Return [X, Y] of the center of cell containing provided text 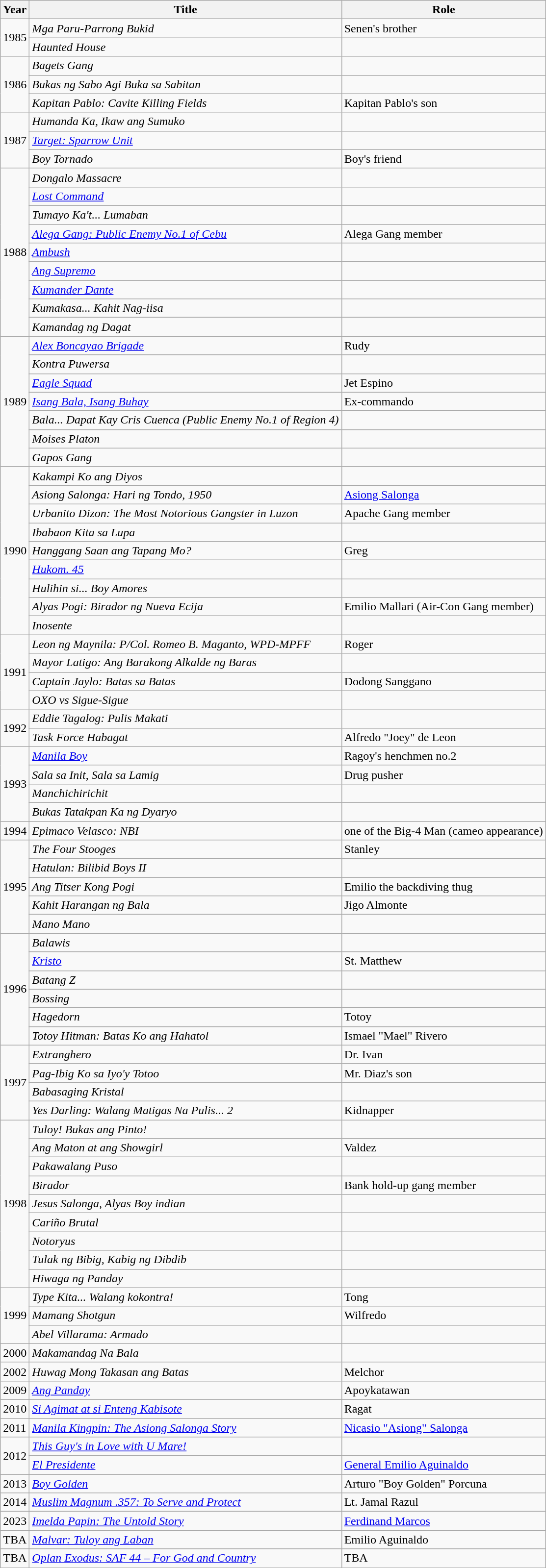
Nicasio "Asiong" Salonga [443, 1428]
This Guy's in Love with U Mare! [185, 1446]
1988 [15, 252]
Batang Z [185, 980]
Rudy [443, 346]
Kapitan Pablo: Cavite Killing Fields [185, 103]
Jigo Almonte [443, 905]
1985 [15, 38]
Bala... Dapat Kay Cris Cuenca (Public Enemy No.1 of Region 4) [185, 420]
2000 [15, 1353]
Tuloy! Bukas ang Pinto! [185, 1129]
Arturo "Boy Golden" Porcuna [443, 1484]
Ambush [185, 252]
Ragat [443, 1409]
1996 [15, 989]
Roger [443, 644]
1987 [15, 140]
Eddie Tagalog: Pulis Makati [185, 719]
1999 [15, 1316]
Imelda Papin: The Untold Story [185, 1521]
Kakampi Ko ang Diyos [185, 476]
Tulak ng Bibig, Kabig ng Dibdib [185, 1260]
1986 [15, 84]
Type Kita... Walang kokontra! [185, 1297]
Ibabaon Kita sa Lupa [185, 532]
Dr. Ivan [443, 1054]
Title [185, 10]
Moises Platon [185, 439]
1991 [15, 672]
Abel Villarama: Armado [185, 1334]
Dongalo Massacre [185, 177]
Task Force Habagat [185, 737]
Kristo [185, 961]
Target: Sparrow Unit [185, 140]
Hatulan: Bilibid Boys II [185, 868]
Ex-commando [443, 401]
Pakawalang Puso [185, 1167]
Hiwaga ng Panday [185, 1278]
2013 [15, 1484]
Jesus Salonga, Alyas Boy indian [185, 1204]
2010 [15, 1409]
Gapos Gang [185, 457]
Alyas Pogi: Birador ng Nueva Ecija [185, 607]
Sala sa Init, Sala sa Lamig [185, 774]
Mano Mano [185, 924]
El Presidente [185, 1465]
Babasaging Kristal [185, 1092]
Ragoy's henchmen no.2 [443, 756]
Hukom. 45 [185, 570]
Balawis [185, 943]
one of the Big-4 Man (cameo appearance) [443, 831]
Drug pusher [443, 774]
Alega Gang: Public Enemy No.1 of Cebu [185, 234]
Hanggang Saan ang Tapang Mo? [185, 551]
1997 [15, 1082]
Stanley [443, 849]
Tumayo Ka't... Lumaban [185, 215]
Apoykatawan [443, 1390]
Pag-Ibig Ko sa Iyo'y Totoo [185, 1073]
Eagle Squad [185, 383]
Notoryus [185, 1241]
Kapitan Pablo's son [443, 103]
Kidnapper [443, 1110]
Boy Tornado [185, 159]
Mayor Latigo: Ang Barakong Alkalde ng Baras [185, 663]
Ang Supremo [185, 271]
Epimaco Velasco: NBI [185, 831]
Bagets Gang [185, 66]
Wilfredo [443, 1316]
Mamang Shotgun [185, 1316]
Manchichirichit [185, 793]
OXO vs Sigue-Sigue [185, 700]
Melchor [443, 1371]
Extranghero [185, 1054]
Isang Bala, Isang Buhay [185, 401]
Ang Titser Kong Pogi [185, 887]
Alega Gang member [443, 234]
Kumakasa... Kahit Nag-iisa [185, 308]
Bank hold-up gang member [443, 1185]
1998 [15, 1204]
2002 [15, 1371]
Dodong Sanggano [443, 681]
Si Agimat at si Enteng Kabisote [185, 1409]
Greg [443, 551]
Alex Boncayao Brigade [185, 346]
Bossing [185, 998]
Ismael "Mael" Rivero [443, 1036]
Mga Paru-Parrong Bukid [185, 28]
2023 [15, 1521]
1994 [15, 831]
Bukas ng Sabo Agi Buka sa Sabitan [185, 84]
1990 [15, 551]
Humanda Ka, Ikaw ang Sumuko [185, 122]
Totoy Hitman: Batas Ko ang Hahatol [185, 1036]
Alfredo "Joey" de Leon [443, 737]
Emilio the backdiving thug [443, 887]
Inosente [185, 625]
Boy Golden [185, 1484]
Manila Boy [185, 756]
Asiong Salonga [443, 495]
General Emilio Aguinaldo [443, 1465]
The Four Stooges [185, 849]
Mr. Diaz's son [443, 1073]
Leon ng Maynila: P/Col. Romeo B. Maganto, WPD-MPFF [185, 644]
Emilio Mallari (Air-Con Gang member) [443, 607]
Boy's friend [443, 159]
Ferdinand Marcos [443, 1521]
Kahit Harangan ng Bala [185, 905]
Kontra Puwersa [185, 364]
Senen's brother [443, 28]
1993 [15, 784]
1989 [15, 401]
Captain Jaylo: Batas sa Batas [185, 681]
Hagedorn [185, 1017]
Lt. Jamal Razul [443, 1502]
Tong [443, 1297]
1995 [15, 887]
Huwag Mong Takasan ang Batas [185, 1371]
Haunted House [185, 47]
Birador [185, 1185]
Hulihin si... Boy Amores [185, 588]
St. Matthew [443, 961]
Manila Kingpin: The Asiong Salonga Story [185, 1428]
Makamandag Na Bala [185, 1353]
Emilio Aguinaldo [443, 1540]
Kamandag ng Dagat [185, 327]
Yes Darling: Walang Matigas Na Pulis... 2 [185, 1110]
Urbanito Dizon: The Most Notorious Gangster in Luzon [185, 513]
Apache Gang member [443, 513]
Asiong Salonga: Hari ng Tondo, 1950 [185, 495]
Cariño Brutal [185, 1222]
Jet Espino [443, 383]
Lost Command [185, 196]
Valdez [443, 1148]
Role [443, 10]
Malvar: Tuloy ang Laban [185, 1540]
Totoy [443, 1017]
Kumander Dante [185, 290]
Ang Panday [185, 1390]
Oplan Exodus: SAF 44 – For God and Country [185, 1558]
Muslim Magnum .357: To Serve and Protect [185, 1502]
2009 [15, 1390]
1992 [15, 728]
Year [15, 10]
2012 [15, 1456]
2014 [15, 1502]
Ang Maton at ang Showgirl [185, 1148]
Bukas Tatakpan Ka ng Dyaryo [185, 812]
2011 [15, 1428]
